Provide the (X, Y) coordinate of the cell's center where the given text is located.  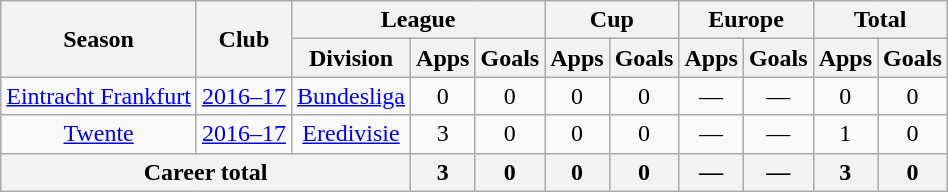
League (418, 20)
Bundesliga (350, 96)
Club (244, 39)
Total (880, 20)
Career total (206, 172)
Eintracht Frankfurt (99, 96)
Eredivisie (350, 134)
Cup (612, 20)
Season (99, 39)
1 (845, 134)
Europe (746, 20)
Division (350, 58)
Twente (99, 134)
